Identify which cell holds the provided text, then report its [x, y] central coordinate. 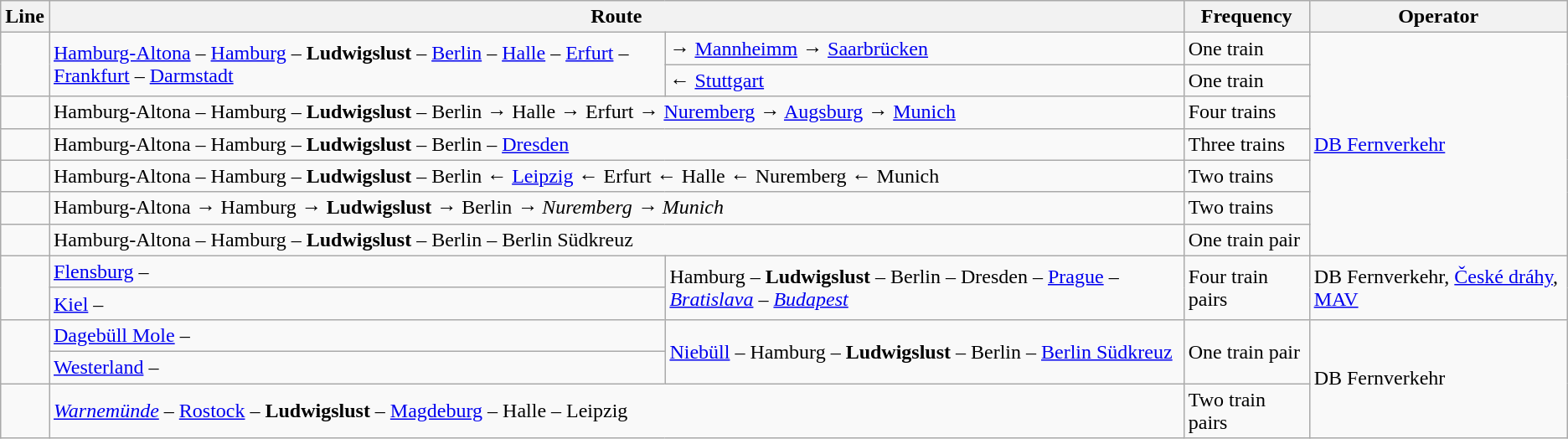
Three trains [1246, 144]
Niebüll – Hamburg – Ludwigslust – Berlin – Berlin Südkreuz [925, 351]
Four train pairs [1246, 287]
→ Mannheimm → Saarbrücken [925, 49]
Four trains [1246, 112]
Hamburg-Altona → Hamburg → Ludwigslust → Berlin → Nuremberg → Munich [616, 208]
← Stuttgart [925, 80]
Frequency [1246, 17]
Hamburg-Altona – Hamburg – Ludwigslust – Berlin ← Leipzig ← Erfurt ← Halle ← Nuremberg ← Munich [616, 176]
Hamburg-Altona – Hamburg – Ludwigslust – Berlin – Halle – Erfurt – Frankfurt – Darmstadt [357, 65]
Two train pairs [1246, 411]
Flensburg – [357, 271]
Warnemünde – Rostock – Ludwigslust – Magdeburg – Halle – Leipzig [616, 411]
Route [616, 17]
DB Fernverkehr, České dráhy, MAV [1438, 287]
Operator [1438, 17]
Dagebüll Mole – [357, 335]
Hamburg-Altona – Hamburg – Ludwigslust – Berlin – Dresden [616, 144]
Hamburg-Altona – Hamburg – Ludwigslust – Berlin → Halle → Erfurt → Nuremberg → Augsburg → Munich [616, 112]
Line [25, 17]
Hamburg-Altona – Hamburg – Ludwigslust – Berlin – Berlin Südkreuz [616, 240]
Kiel – [357, 303]
Hamburg – Ludwigslust – Berlin – Dresden – Prague – Bratislava – Budapest [925, 287]
Westerland – [357, 367]
